Return [X, Y] of the center of cell containing provided text 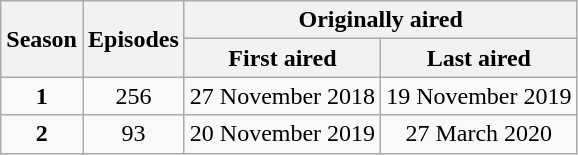
1 [42, 96]
2 [42, 134]
19 November 2019 [479, 96]
Last aired [479, 58]
Season [42, 39]
93 [133, 134]
256 [133, 96]
Episodes [133, 39]
First aired [282, 58]
20 November 2019 [282, 134]
27 March 2020 [479, 134]
27 November 2018 [282, 96]
Originally aired [380, 20]
